Search for the cell housing the specified text and yield its [x, y] center coordinate. 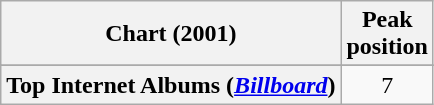
7 [387, 85]
Chart (2001) [171, 34]
Top Internet Albums (Billboard) [171, 85]
Peakposition [387, 34]
